Locate the cell with the specified text and output its (x, y) center coordinate. 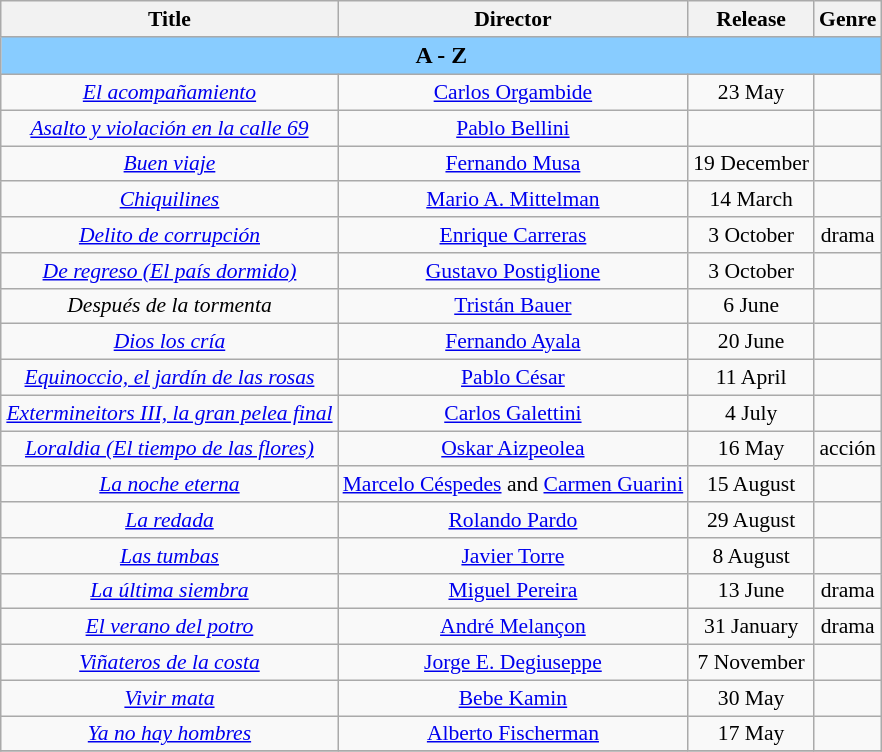
André Melançon (514, 627)
Rolando Pardo (514, 520)
7 November (751, 663)
Fernando Ayala (514, 342)
Mario A. Mittelman (514, 200)
Release (751, 19)
Vivir mata (169, 698)
Delito de corrupción (169, 235)
Las tumbas (169, 556)
El verano del potro (169, 627)
17 May (751, 734)
Viñateros de la costa (169, 663)
A - Z (441, 56)
11 April (751, 378)
6 June (751, 306)
15 August (751, 485)
El acompañamiento (169, 93)
De regreso (El país dormido) (169, 271)
Dios los cría (169, 342)
Equinoccio, el jardín de las rosas (169, 378)
Jorge E. Degiuseppe (514, 663)
Pablo César (514, 378)
Javier Torre (514, 556)
Director (514, 19)
Después de la tormenta (169, 306)
Alberto Fischerman (514, 734)
Miguel Pereira (514, 591)
Asalto y violación en la calle 69 (169, 128)
4 July (751, 413)
Title (169, 19)
Bebe Kamin (514, 698)
Pablo Bellini (514, 128)
Tristán Bauer (514, 306)
Chiquilines (169, 200)
31 January (751, 627)
Marcelo Céspedes and Carmen Guarini (514, 485)
16 May (751, 449)
Oskar Aizpeolea (514, 449)
23 May (751, 93)
30 May (751, 698)
Carlos Galettini (514, 413)
14 March (751, 200)
Gustavo Postiglione (514, 271)
acción (848, 449)
La redada (169, 520)
La última siembra (169, 591)
Carlos Orgambide (514, 93)
13 June (751, 591)
20 June (751, 342)
8 August (751, 556)
Extermineitors III, la gran pelea final (169, 413)
La noche eterna (169, 485)
Ya no hay hombres (169, 734)
19 December (751, 164)
Loraldia (El tiempo de las flores) (169, 449)
Enrique Carreras (514, 235)
Buen viaje (169, 164)
Fernando Musa (514, 164)
29 August (751, 520)
Genre (848, 19)
